Output the [X, Y] coordinate of the center of the cell containing the given text.  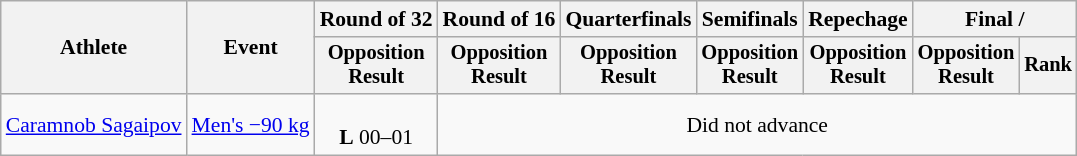
Final / [995, 19]
Quarterfinals [628, 19]
Round of 32 [376, 19]
Event [251, 48]
Caramnob Sagaipov [94, 124]
Semifinals [750, 19]
Repechage [858, 19]
Did not advance [758, 124]
L 00–01 [376, 124]
Round of 16 [500, 19]
Rank [1048, 66]
Men's −90 kg [251, 124]
Athlete [94, 48]
